Return the [x, y] coordinate for the center point of the cell that contains the specified text.  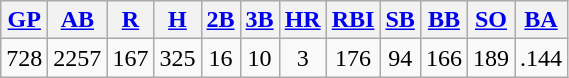
RBI [353, 20]
3 [302, 58]
R [130, 20]
BB [444, 20]
2257 [78, 58]
BA [540, 20]
16 [220, 58]
H [178, 20]
10 [260, 58]
.144 [540, 58]
GP [24, 20]
SB [400, 20]
189 [490, 58]
166 [444, 58]
AB [78, 20]
3B [260, 20]
167 [130, 58]
325 [178, 58]
728 [24, 58]
SO [490, 20]
HR [302, 20]
176 [353, 58]
94 [400, 58]
2B [220, 20]
